Detect which cell encompasses the target text, then output its (x, y) center coordinate. 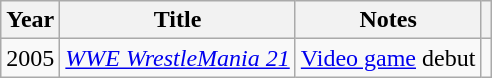
Video game debut (388, 58)
2005 (30, 58)
WWE WrestleMania 21 (178, 58)
Notes (388, 20)
Title (178, 20)
Year (30, 20)
